Extract the [x, y] coordinate from the center of the cell holding the provided text.  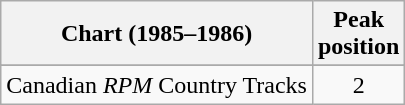
Chart (1985–1986) [157, 34]
2 [358, 85]
Peakposition [358, 34]
Canadian RPM Country Tracks [157, 85]
